Return the (X, Y) coordinate for the center point of the cell that contains the specified text.  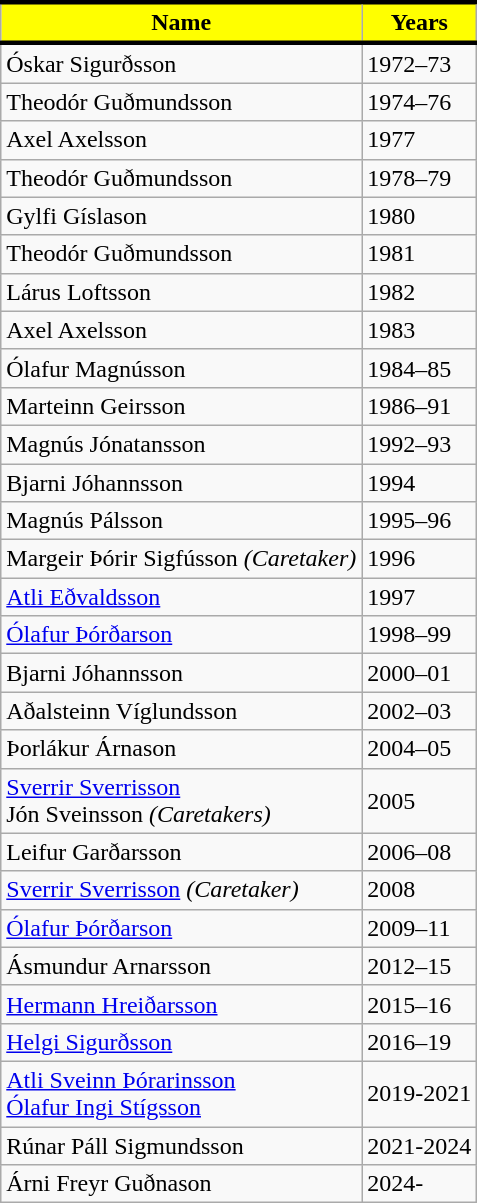
1995–96 (420, 521)
1998–99 (420, 635)
1983 (420, 330)
1994 (420, 483)
1982 (420, 292)
2004–05 (420, 749)
2008 (420, 890)
Hermann Hreiðarsson (182, 1004)
Sverrir Sverrisson (Caretaker) (182, 890)
Lárus Loftsson (182, 292)
1974–76 (420, 102)
Leifur Garðarsson (182, 852)
Atli Sveinn Þórarinsson Ólafur Ingi Stígsson (182, 1094)
Years (420, 22)
2024- (420, 1184)
Name (182, 22)
Ólafur Magnússon (182, 368)
2009–11 (420, 928)
1980 (420, 216)
Magnús Pálsson (182, 521)
Rúnar Páll Sigmundsson (182, 1145)
1992–93 (420, 444)
2006–08 (420, 852)
Margeir Þórir Sigfússon (Caretaker) (182, 559)
Aðalsteinn Víglundsson (182, 711)
1977 (420, 140)
1986–91 (420, 406)
1978–79 (420, 178)
Óskar Sigurðsson (182, 63)
Atli Eðvaldsson (182, 597)
Ásmundur Arnarsson (182, 966)
1997 (420, 597)
2002–03 (420, 711)
Gylfi Gíslason (182, 216)
2019-2021 (420, 1094)
2016–19 (420, 1042)
Marteinn Geirsson (182, 406)
1996 (420, 559)
2012–15 (420, 966)
Þorlákur Árnason (182, 749)
Sverrir Sverrisson Jón Sveinsson (Caretakers) (182, 800)
1972–73 (420, 63)
2000–01 (420, 673)
2021-2024 (420, 1145)
2005 (420, 800)
1984–85 (420, 368)
Helgi Sigurðsson (182, 1042)
2015–16 (420, 1004)
Árni Freyr Guðnason (182, 1184)
Magnús Jónatansson (182, 444)
1981 (420, 254)
